Provide the [X, Y] coordinate of the cell's center where the given text is located.  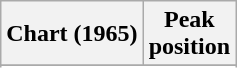
Peakposition [189, 34]
Chart (1965) [72, 34]
